Return (X, Y) of the center of cell containing provided text 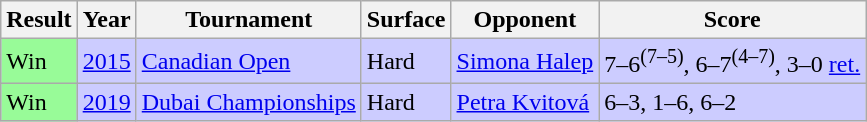
Opponent (525, 20)
Simona Halep (525, 62)
Year (106, 20)
Surface (406, 20)
Result (39, 20)
6–3, 1–6, 6–2 (732, 102)
2019 (106, 102)
Petra Kvitová (525, 102)
2015 (106, 62)
7–6(7–5), 6–7(4–7), 3–0 ret. (732, 62)
Tournament (248, 20)
Canadian Open (248, 62)
Dubai Championships (248, 102)
Score (732, 20)
